Capture the cell that displays the provided text and extract its (x, y) central coordinate. 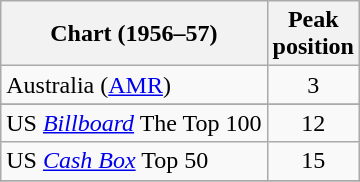
15 (313, 161)
US Billboard The Top 100 (134, 123)
Peakposition (313, 34)
Australia (AMR) (134, 85)
12 (313, 123)
3 (313, 85)
US Cash Box Top 50 (134, 161)
Chart (1956–57) (134, 34)
